Return the [X, Y] coordinate for the center point of the cell that contains the specified text.  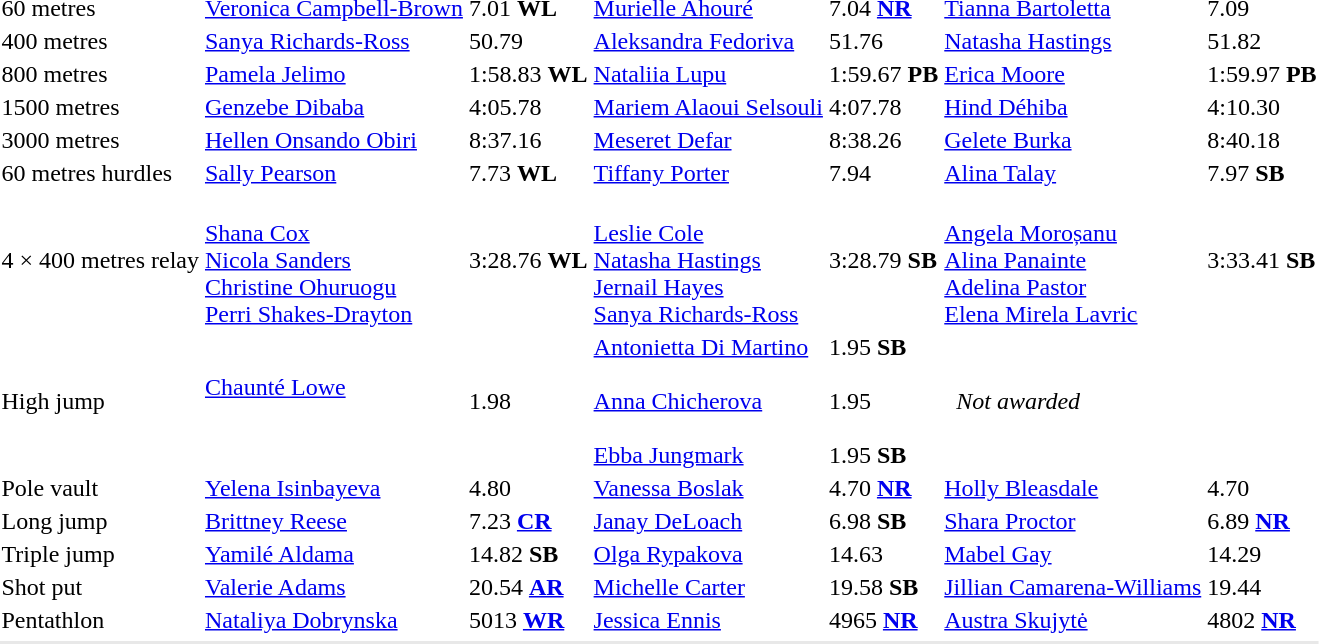
3:33.41 SB [1262, 260]
1:59.67 PB [883, 74]
4:07.78 [883, 107]
800 metres [100, 74]
Not awarded [1130, 401]
Sally Pearson [334, 173]
51.82 [1262, 41]
Genzebe Dibaba [334, 107]
1:58.83 WL [528, 74]
Chaunté Lowe [334, 401]
Jessica Ennis [708, 620]
Hind Déhiba [1073, 107]
8:38.26 [883, 140]
400 metres [100, 41]
Hellen Onsando Obiri [334, 140]
14.29 [1262, 554]
50.79 [528, 41]
5013 WR [528, 620]
Olga Rypakova [708, 554]
1:59.97 PB [1262, 74]
Valerie Adams [334, 587]
7.23 CR [528, 521]
Gelete Burka [1073, 140]
Angela Moroșanu Alina PanainteAdelina Pastor Elena Mirela Lavric [1073, 260]
1.98 [528, 401]
Shana CoxNicola SandersChristine OhuruoguPerri Shakes-Drayton [334, 260]
Vanessa Boslak [708, 488]
High jump [100, 401]
14.82 SB [528, 554]
Aleksandra Fedoriva [708, 41]
3000 metres [100, 140]
4.70 NR [883, 488]
4802 NR [1262, 620]
Shara Proctor [1073, 521]
1.95 SB1.951.95 SB [883, 401]
Jillian Camarena-Williams [1073, 587]
14.63 [883, 554]
Natasha Hastings [1073, 41]
Long jump [100, 521]
Erica Moore [1073, 74]
60 metres hurdles [100, 173]
51.76 [883, 41]
Triple jump [100, 554]
3:28.76 WL [528, 260]
Michelle Carter [708, 587]
8:40.18 [1262, 140]
Pole vault [100, 488]
20.54 AR [528, 587]
Shot put [100, 587]
Yelena Isinbayeva [334, 488]
4:10.30 [1262, 107]
Alina Talay [1073, 173]
4:05.78 [528, 107]
Antonietta Di Martino Anna Chicherova Ebba Jungmark [708, 401]
Sanya Richards-Ross [334, 41]
Pentathlon [100, 620]
Nataliia Lupu [708, 74]
Leslie ColeNatasha HastingsJernail HayesSanya Richards-Ross [708, 260]
1500 metres [100, 107]
19.58 SB [883, 587]
3:28.79 SB [883, 260]
Tiffany Porter [708, 173]
Austra Skujytė [1073, 620]
4.80 [528, 488]
4 × 400 metres relay [100, 260]
8:37.16 [528, 140]
7.97 SB [1262, 173]
Mariem Alaoui Selsouli [708, 107]
Janay DeLoach [708, 521]
Nataliya Dobrynska [334, 620]
Meseret Defar [708, 140]
7.94 [883, 173]
4965 NR [883, 620]
Holly Bleasdale [1073, 488]
6.89 NR [1262, 521]
4.70 [1262, 488]
7.73 WL [528, 173]
Brittney Reese [334, 521]
19.44 [1262, 587]
6.98 SB [883, 521]
Yamilé Aldama [334, 554]
Pamela Jelimo [334, 74]
Mabel Gay [1073, 554]
